Output the (x, y) coordinate of the center of the cell containing the given text.  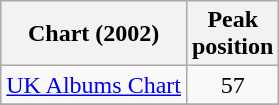
57 (232, 85)
Chart (2002) (94, 34)
Peakposition (232, 34)
UK Albums Chart (94, 85)
